For the text-containing cell, return its midpoint in [X, Y] coordinate format. 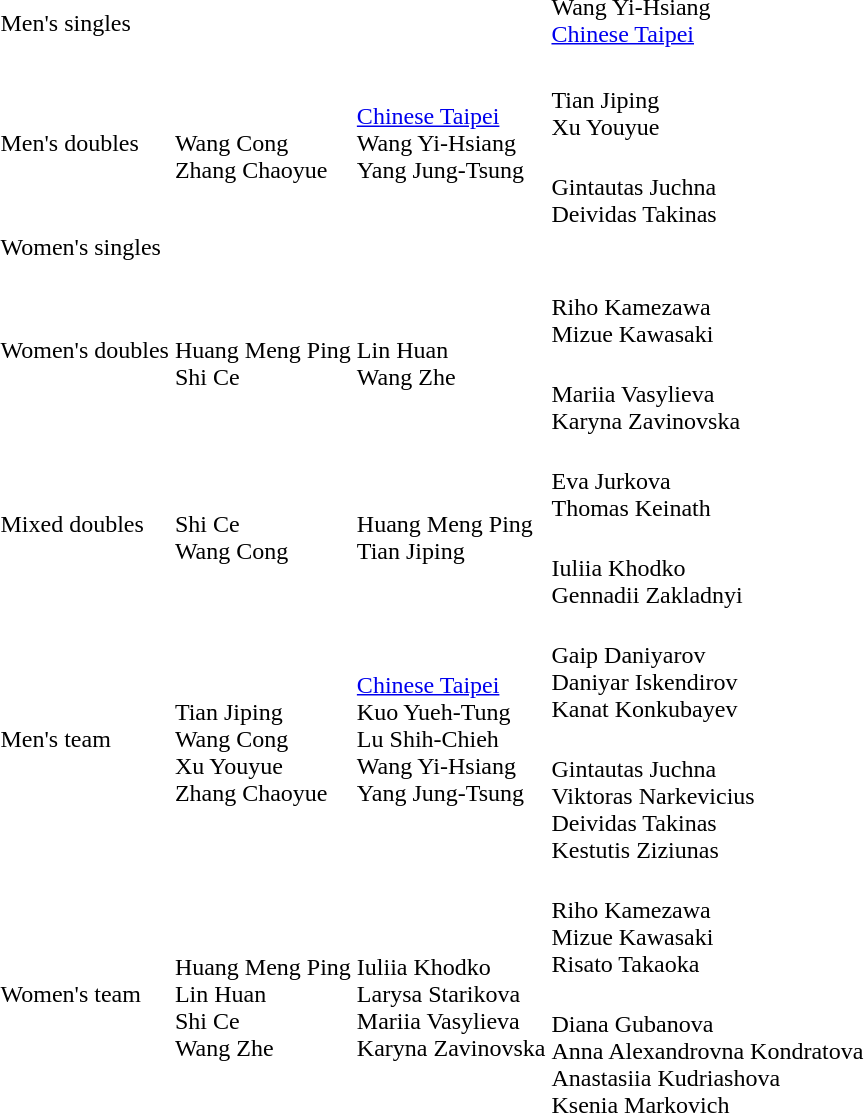
Lin HuanWang Zhe [451, 350]
Huang Meng PingShi Ce [262, 350]
Tian JipingWang CongXu YouyueZhang Chaoyue [262, 739]
Chinese TaipeiWang Yi-HsiangYang Jung-Tsung [451, 144]
Wang CongZhang Chaoyue [262, 144]
Shi CeWang Cong [262, 524]
Huang Meng PingTian Jiping [451, 524]
Chinese TaipeiKuo Yueh-TungLu Shih-ChiehWang Yi-HsiangYang Jung-Tsung [451, 739]
